Locate the cell with the specified text and output its (X, Y) center coordinate. 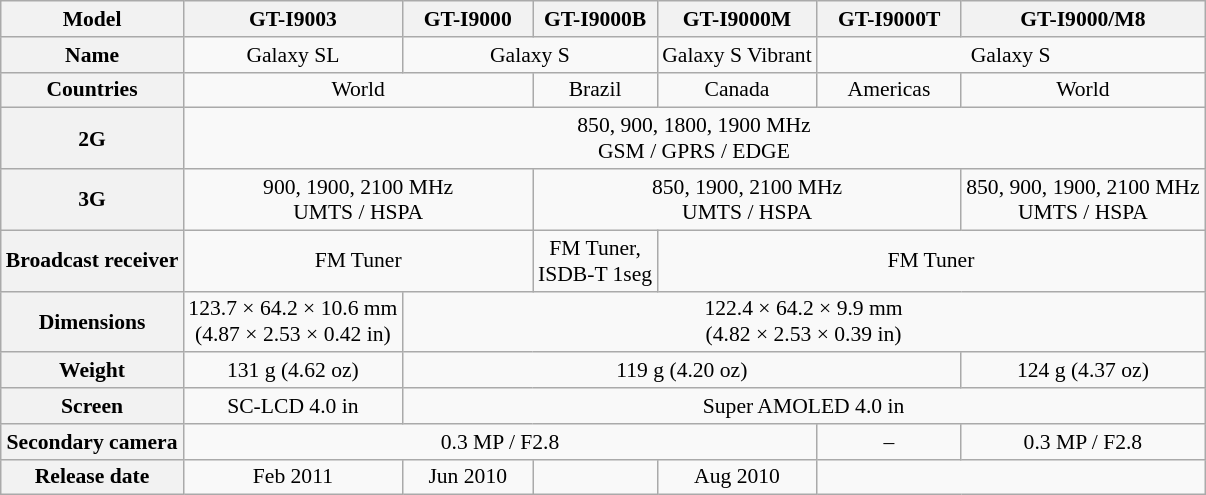
GT-I9000 (467, 19)
850, 900, 1800, 1900 MHz GSM / GPRS / EDGE (694, 138)
124 g (4.37 oz) (1082, 371)
GT-I9003 (292, 19)
Galaxy S Vibrant (737, 55)
Dimensions (92, 322)
3G (92, 200)
GT-I9000T (889, 19)
Broadcast receiver (92, 260)
FM Tuner, ISDB-T 1seg (595, 260)
850, 1900, 2100 MHz UMTS / HSPA (747, 200)
850, 900, 1900, 2100 MHz UMTS / HSPA (1082, 200)
Canada (737, 90)
123.7 × 64.2 × 10.6 mm(4.87 × 2.53 × 0.42 in) (292, 322)
Secondary camera (92, 442)
Feb 2011 (292, 477)
– (889, 442)
2G (92, 138)
GT-I9000/M8 (1082, 19)
Jun 2010 (467, 477)
GT-I9000B (595, 19)
SC-LCD 4.0 in (292, 406)
Brazil (595, 90)
900, 1900, 2100 MHz UMTS / HSPA (358, 200)
Weight (92, 371)
GT-I9000M (737, 19)
Countries (92, 90)
Galaxy SL (292, 55)
Model (92, 19)
Release date (92, 477)
131 g (4.62 oz) (292, 371)
Super AMOLED 4.0 in (803, 406)
119 g (4.20 oz) (682, 371)
Name (92, 55)
Screen (92, 406)
Aug 2010 (737, 477)
122.4 × 64.2 × 9.9 mm(4.82 × 2.53 × 0.39 in) (803, 322)
Americas (889, 90)
